Locate the cell with the specified text and output its (x, y) center coordinate. 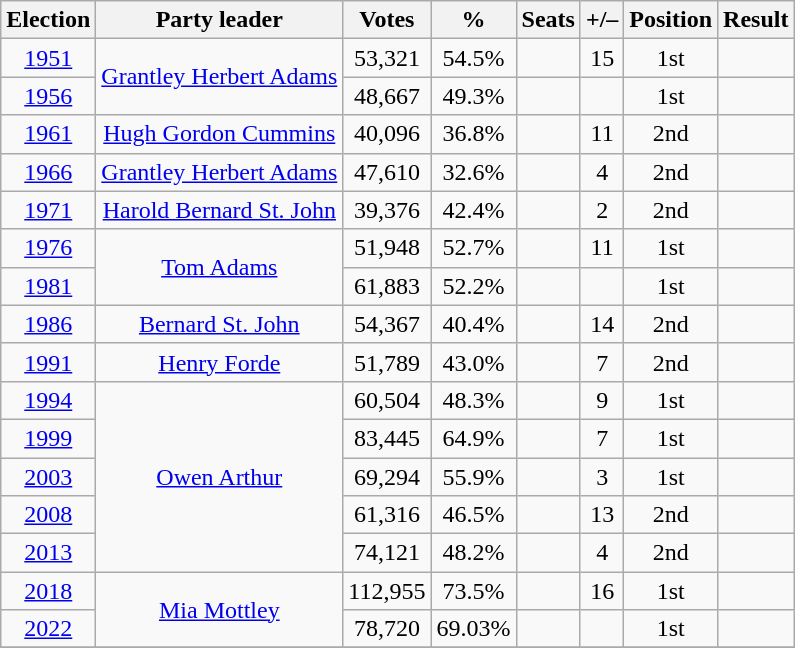
1999 (48, 438)
112,955 (387, 591)
83,445 (387, 438)
55.9% (474, 477)
1966 (48, 172)
Party leader (220, 20)
Harold Bernard St. John (220, 210)
13 (602, 515)
2 (602, 210)
% (474, 20)
1976 (48, 248)
2013 (48, 553)
48.2% (474, 553)
54.5% (474, 58)
78,720 (387, 629)
49.3% (474, 96)
69,294 (387, 477)
Bernard St. John (220, 324)
1951 (48, 58)
Tom Adams (220, 267)
+/– (602, 20)
74,121 (387, 553)
Position (671, 20)
43.0% (474, 362)
54,367 (387, 324)
60,504 (387, 400)
Votes (387, 20)
16 (602, 591)
Hugh Gordon Cummins (220, 134)
51,948 (387, 248)
40.4% (474, 324)
1991 (48, 362)
69.03% (474, 629)
1971 (48, 210)
1994 (48, 400)
52.2% (474, 286)
64.9% (474, 438)
3 (602, 477)
9 (602, 400)
73.5% (474, 591)
52.7% (474, 248)
2022 (48, 629)
51,789 (387, 362)
46.5% (474, 515)
Seats (548, 20)
1986 (48, 324)
2018 (48, 591)
48.3% (474, 400)
42.4% (474, 210)
2003 (48, 477)
14 (602, 324)
1981 (48, 286)
15 (602, 58)
61,883 (387, 286)
Henry Forde (220, 362)
Mia Mottley (220, 610)
47,610 (387, 172)
1961 (48, 134)
Election (48, 20)
Owen Arthur (220, 476)
61,316 (387, 515)
32.6% (474, 172)
Result (756, 20)
39,376 (387, 210)
1956 (48, 96)
53,321 (387, 58)
36.8% (474, 134)
48,667 (387, 96)
40,096 (387, 134)
2008 (48, 515)
